Output the [x, y] coordinate of the center of the cell containing the given text.  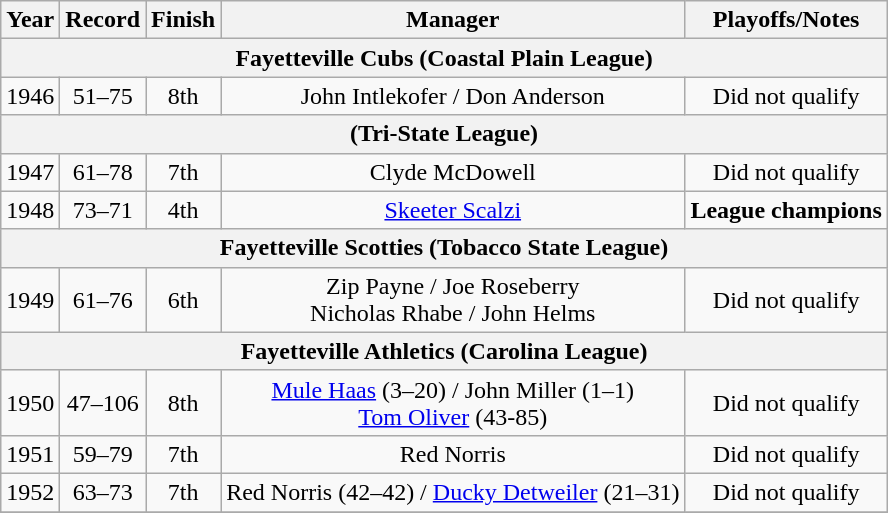
73–71 [103, 210]
61–76 [103, 300]
1946 [30, 96]
1950 [30, 402]
Mule Haas (3–20) / John Miller (1–1) Tom Oliver (43-85) [453, 402]
Record [103, 20]
Finish [184, 20]
4th [184, 210]
Manager [453, 20]
6th [184, 300]
51–75 [103, 96]
1948 [30, 210]
59–79 [103, 454]
Year [30, 20]
Fayetteville Athletics (Carolina League) [444, 351]
Skeeter Scalzi [453, 210]
1951 [30, 454]
1949 [30, 300]
League champions [786, 210]
63–73 [103, 492]
Playoffs/Notes [786, 20]
61–78 [103, 172]
Fayetteville Scotties (Tobacco State League) [444, 248]
47–106 [103, 402]
Clyde McDowell [453, 172]
1952 [30, 492]
Red Norris (42–42) / Ducky Detweiler (21–31) [453, 492]
John Intlekofer / Don Anderson [453, 96]
Red Norris [453, 454]
Fayetteville Cubs (Coastal Plain League) [444, 58]
(Tri-State League) [444, 134]
1947 [30, 172]
Zip Payne / Joe Roseberry Nicholas Rhabe / John Helms [453, 300]
